Locate the cell with the specified text and output its (x, y) center coordinate. 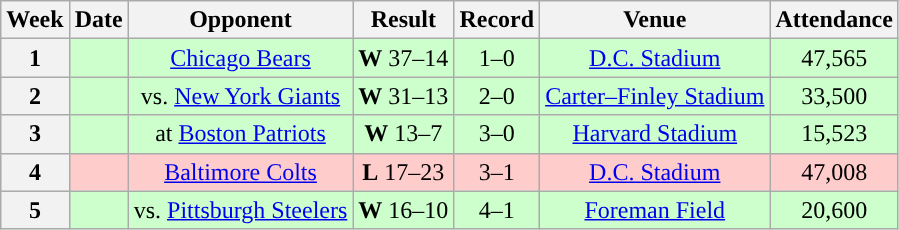
1 (35, 58)
33,500 (834, 96)
W 16–10 (404, 210)
Baltimore Colts (240, 172)
20,600 (834, 210)
W 31–13 (404, 96)
Opponent (240, 20)
Result (404, 20)
Week (35, 20)
15,523 (834, 134)
4–1 (497, 210)
3–0 (497, 134)
5 (35, 210)
at Boston Patriots (240, 134)
47,008 (834, 172)
47,565 (834, 58)
Venue (655, 20)
W 37–14 (404, 58)
vs. Pittsburgh Steelers (240, 210)
Foreman Field (655, 210)
Carter–Finley Stadium (655, 96)
L 17–23 (404, 172)
2–0 (497, 96)
4 (35, 172)
Date (98, 20)
2 (35, 96)
Attendance (834, 20)
1–0 (497, 58)
Harvard Stadium (655, 134)
W 13–7 (404, 134)
Chicago Bears (240, 58)
3–1 (497, 172)
Record (497, 20)
3 (35, 134)
vs. New York Giants (240, 96)
